Capture the cell that displays the provided text and extract its (X, Y) central coordinate. 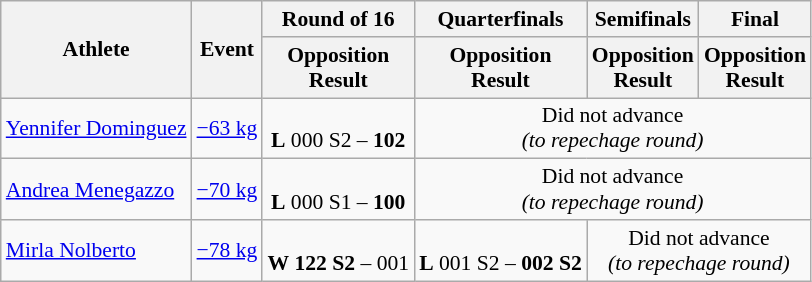
L 000 S1 – 100 (338, 190)
Mirla Nolberto (96, 250)
Quarterfinals (500, 19)
L 000 S2 – 102 (338, 128)
−70 kg (228, 190)
Athlete (96, 50)
Round of 16 (338, 19)
Event (228, 50)
Semifinals (643, 19)
−78 kg (228, 250)
Yennifer Dominguez (96, 128)
Andrea Menegazzo (96, 190)
−63 kg (228, 128)
L 001 S2 – 002 S2 (500, 250)
W 122 S2 – 001 (338, 250)
Final (755, 19)
